For the text-containing cell, return its midpoint in (X, Y) coordinate format. 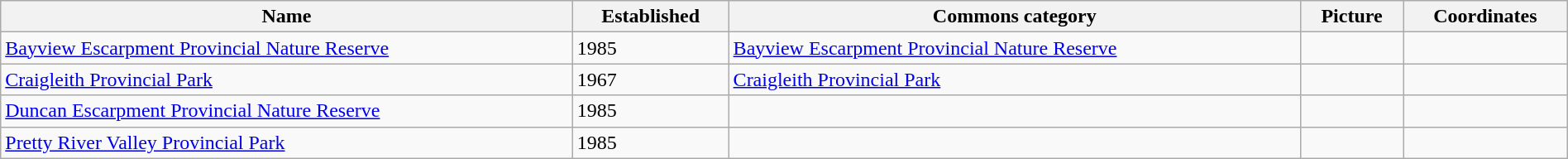
Picture (1351, 17)
Name (286, 17)
Established (650, 17)
Coordinates (1485, 17)
Duncan Escarpment Provincial Nature Reserve (286, 111)
Pretty River Valley Provincial Park (286, 142)
1967 (650, 79)
Commons category (1014, 17)
